Provide the (x, y) coordinate of the cell's center where the given text is located.  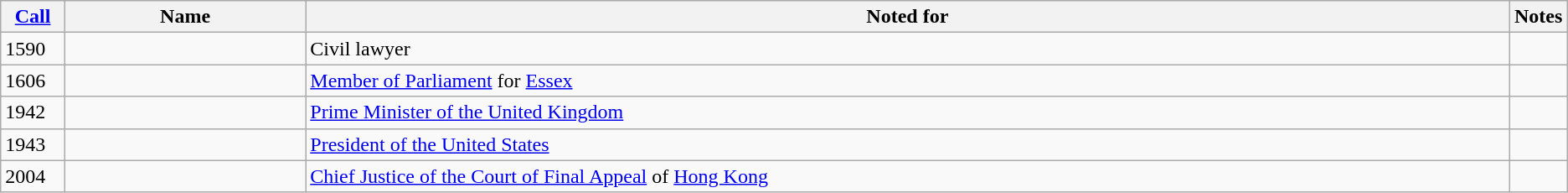
Name (184, 17)
2004 (34, 176)
1590 (34, 49)
Member of Parliament for Essex (908, 81)
1942 (34, 112)
1606 (34, 81)
Noted for (908, 17)
Civil lawyer (908, 49)
Call (34, 17)
President of the United States (908, 144)
1943 (34, 144)
Notes (1538, 17)
Chief Justice of the Court of Final Appeal of Hong Kong (908, 176)
Prime Minister of the United Kingdom (908, 112)
